Extract the (X, Y) coordinate from the center of the cell holding the provided text.  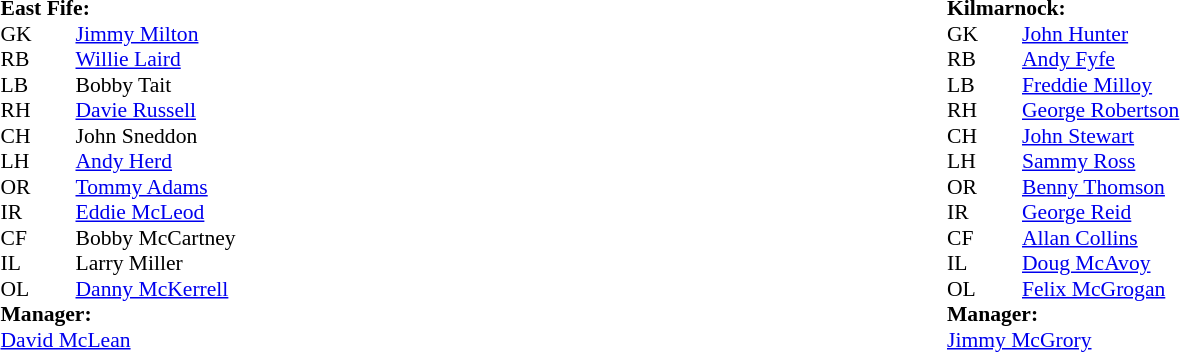
Larry Miller (156, 263)
Andy Fyfe (1100, 59)
Bobby Tait (156, 85)
Felix McGrogan (1100, 289)
Jimmy Milton (156, 34)
John Hunter (1100, 34)
George Reid (1100, 213)
John Sneddon (156, 136)
Andy Herd (156, 161)
Tommy Adams (156, 187)
Doug McAvoy (1100, 263)
Benny Thomson (1100, 187)
Davie Russell (156, 111)
Willie Laird (156, 59)
Eddie McLeod (156, 213)
Allan Collins (1100, 238)
Bobby McCartney (156, 238)
Danny McKerrell (156, 289)
George Robertson (1100, 111)
Sammy Ross (1100, 161)
Freddie Milloy (1100, 85)
John Stewart (1100, 136)
